For the text-containing cell, return its midpoint in [X, Y] coordinate format. 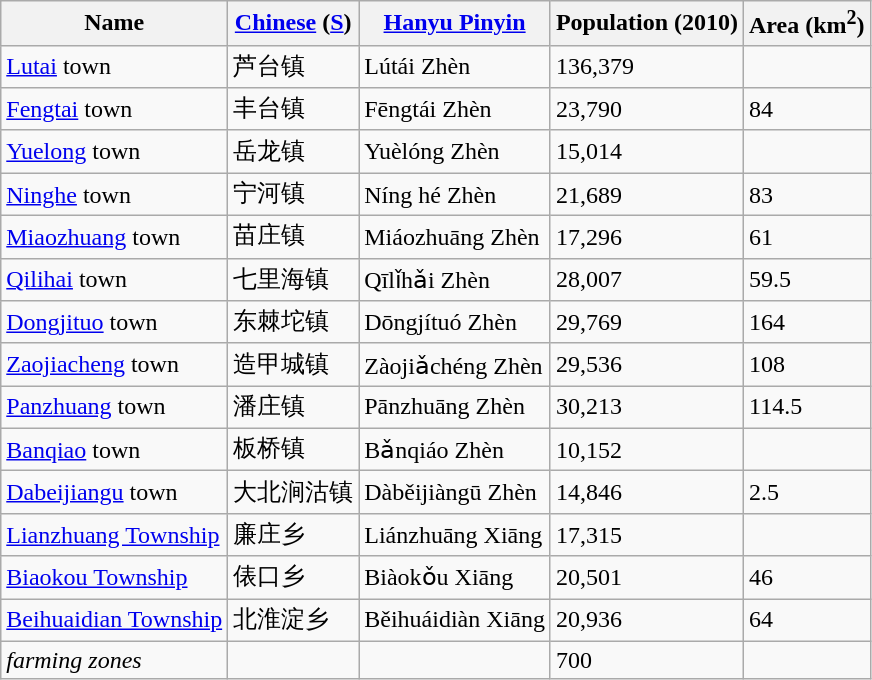
造甲城镇 [294, 364]
Panzhuang town [114, 408]
板桥镇 [294, 450]
Fengtai town [114, 110]
Biaokou Township [114, 578]
Hanyu Pinyin [455, 24]
Fēngtái Zhèn [455, 110]
芦台镇 [294, 66]
28,007 [646, 280]
14,846 [646, 492]
46 [808, 578]
Area (km2) [808, 24]
108 [808, 364]
2.5 [808, 492]
136,379 [646, 66]
Dàběijiàngū Zhèn [455, 492]
20,936 [646, 620]
Lutai town [114, 66]
Ninghe town [114, 194]
Lianzhuang Township [114, 534]
Population (2010) [646, 24]
Zaojiacheng town [114, 364]
Bǎnqiáo Zhèn [455, 450]
Beihuaidian Township [114, 620]
东棘坨镇 [294, 322]
苗庄镇 [294, 238]
29,536 [646, 364]
30,213 [646, 408]
Níng hé Zhèn [455, 194]
俵口乡 [294, 578]
Liánzhuāng Xiāng [455, 534]
Banqiao town [114, 450]
Dabeijiangu town [114, 492]
64 [808, 620]
59.5 [808, 280]
岳龙镇 [294, 152]
潘庄镇 [294, 408]
21,689 [646, 194]
83 [808, 194]
Miaozhuang town [114, 238]
farming zones [114, 660]
61 [808, 238]
丰台镇 [294, 110]
20,501 [646, 578]
Dongjituo town [114, 322]
17,315 [646, 534]
七里海镇 [294, 280]
Name [114, 24]
大北涧沽镇 [294, 492]
17,296 [646, 238]
Běihuáidiàn Xiāng [455, 620]
宁河镇 [294, 194]
Lútái Zhèn [455, 66]
164 [808, 322]
114.5 [808, 408]
Qīlǐhǎi Zhèn [455, 280]
700 [646, 660]
Biàokǒu Xiāng [455, 578]
23,790 [646, 110]
Qilihai town [114, 280]
29,769 [646, 322]
Yuelong town [114, 152]
廉庄乡 [294, 534]
84 [808, 110]
Dōngjítuó Zhèn [455, 322]
10,152 [646, 450]
Yuèlóng Zhèn [455, 152]
15,014 [646, 152]
北淮淀乡 [294, 620]
Zàojiǎchéng Zhèn [455, 364]
Chinese (S) [294, 24]
Miáozhuāng Zhèn [455, 238]
Pānzhuāng Zhèn [455, 408]
